Detect which cell encompasses the target text, then output its [X, Y] center coordinate. 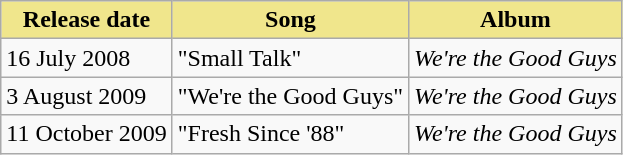
"Fresh Since '88" [290, 134]
Release date [86, 20]
Song [290, 20]
"Small Talk" [290, 58]
Album [516, 20]
"We're the Good Guys" [290, 96]
16 July 2008 [86, 58]
3 August 2009 [86, 96]
11 October 2009 [86, 134]
